Return [x, y] of the center of cell containing provided text 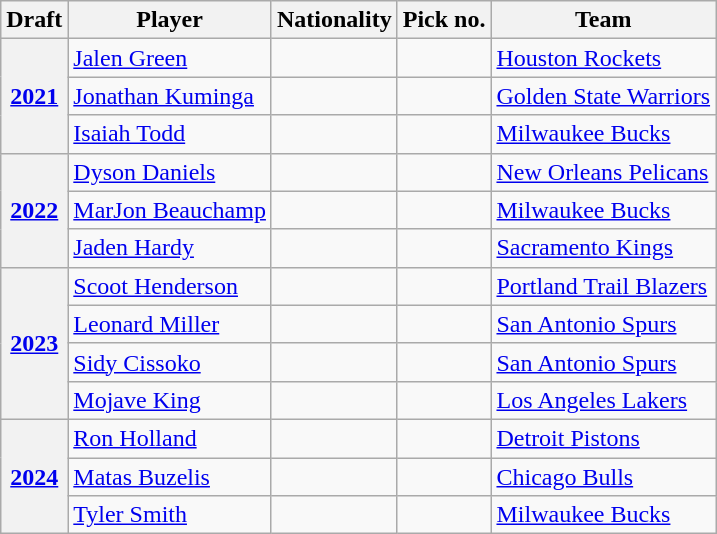
Chicago Bulls [604, 477]
Draft [34, 20]
Team [604, 20]
Tyler Smith [170, 515]
Matas Buzelis [170, 477]
Mojave King [170, 400]
Sidy Cissoko [170, 362]
Sacramento Kings [604, 248]
Nationality [334, 20]
2022 [34, 210]
Detroit Pistons [604, 438]
Player [170, 20]
Jalen Green [170, 58]
Scoot Henderson [170, 286]
Dyson Daniels [170, 172]
2024 [34, 476]
New Orleans Pelicans [604, 172]
Jaden Hardy [170, 248]
2021 [34, 96]
Golden State Warriors [604, 96]
Los Angeles Lakers [604, 400]
Portland Trail Blazers [604, 286]
MarJon Beauchamp [170, 210]
Jonathan Kuminga [170, 96]
Houston Rockets [604, 58]
Isaiah Todd [170, 134]
Pick no. [444, 20]
Leonard Miller [170, 324]
Ron Holland [170, 438]
2023 [34, 343]
